Return the (x, y) coordinate for the center point of the cell that contains the specified text.  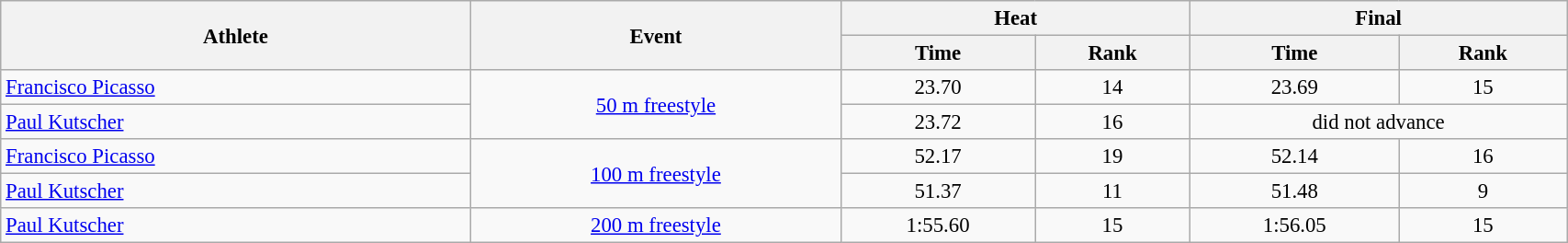
9 (1483, 191)
52.14 (1294, 156)
200 m freestyle (656, 226)
1:55.60 (939, 226)
1:56.05 (1294, 226)
Heat (1016, 18)
51.48 (1294, 191)
14 (1111, 87)
did not advance (1378, 122)
11 (1111, 191)
23.69 (1294, 87)
100 m freestyle (656, 173)
Event (656, 35)
50 m freestyle (656, 105)
19 (1111, 156)
23.70 (939, 87)
51.37 (939, 191)
Athlete (235, 35)
52.17 (939, 156)
23.72 (939, 122)
Final (1378, 18)
